Search for the cell housing the specified text and yield its (x, y) center coordinate. 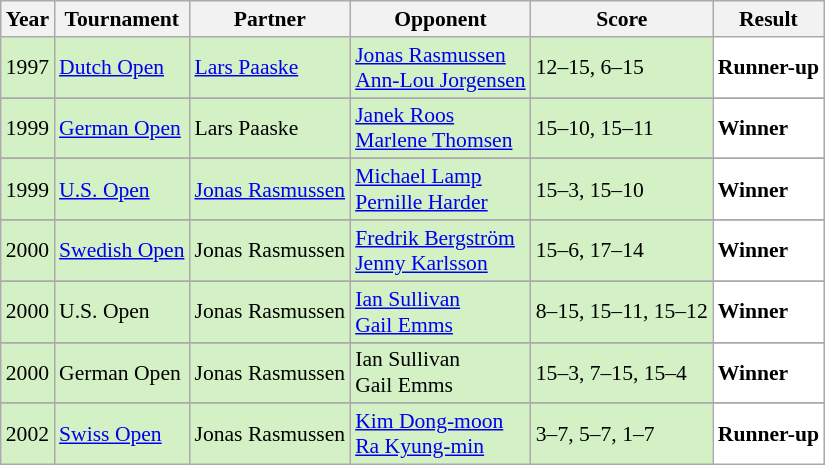
Swiss Open (122, 434)
1997 (28, 68)
15–3, 7–15, 15–4 (622, 372)
Partner (270, 19)
Jonas Rasmussen Ann-Lou Jorgensen (440, 68)
Tournament (122, 19)
Result (768, 19)
Opponent (440, 19)
12–15, 6–15 (622, 68)
Kim Dong-moon Ra Kyung-min (440, 434)
15–6, 17–14 (622, 250)
15–3, 15–10 (622, 190)
Year (28, 19)
Dutch Open (122, 68)
8–15, 15–11, 15–12 (622, 312)
2002 (28, 434)
Score (622, 19)
Janek Roos Marlene Thomsen (440, 128)
15–10, 15–11 (622, 128)
Fredrik Bergström Jenny Karlsson (440, 250)
3–7, 5–7, 1–7 (622, 434)
Swedish Open (122, 250)
Michael Lamp Pernille Harder (440, 190)
